Scan for the cell matching the given text and deliver its (X, Y) coordinate at center. 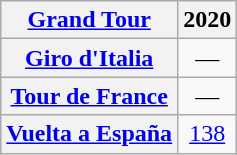
Vuelta a España (90, 134)
Giro d'Italia (90, 58)
Grand Tour (90, 20)
2020 (208, 20)
Tour de France (90, 96)
138 (208, 134)
